Scan for the cell matching the given text and deliver its (x, y) coordinate at center. 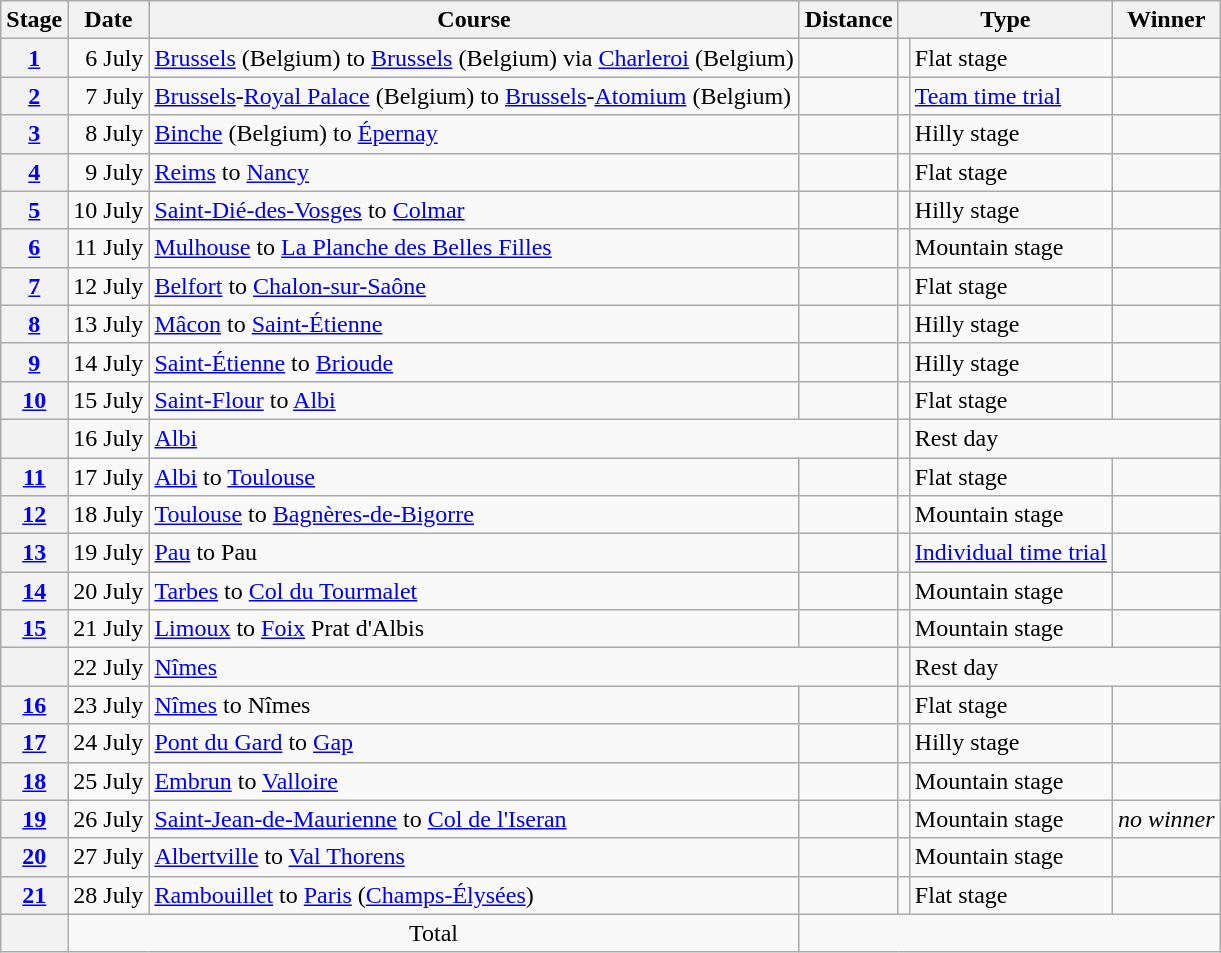
Date (108, 20)
15 (34, 629)
6 (34, 248)
Saint-Flour to Albi (474, 400)
7 (34, 286)
10 (34, 400)
16 (34, 705)
2 (34, 96)
23 July (108, 705)
Albi (524, 438)
Pont du Gard to Gap (474, 743)
Reims to Nancy (474, 172)
Saint-Dié-des-Vosges to Colmar (474, 210)
14 July (108, 362)
27 July (108, 857)
8 July (108, 134)
10 July (108, 210)
Team time trial (1010, 96)
Type (1005, 20)
Mâcon to Saint-Étienne (474, 324)
Brussels-Royal Palace (Belgium) to Brussels-Atomium (Belgium) (474, 96)
Limoux to Foix Prat d'Albis (474, 629)
Nîmes to Nîmes (474, 705)
16 July (108, 438)
Binche (Belgium) to Épernay (474, 134)
Embrun to Valloire (474, 781)
Belfort to Chalon-sur-Saône (474, 286)
22 July (108, 667)
Albertville to Val Thorens (474, 857)
no winner (1166, 819)
Brussels (Belgium) to Brussels (Belgium) via Charleroi (Belgium) (474, 58)
Individual time trial (1010, 553)
Mulhouse to La Planche des Belles Filles (474, 248)
Pau to Pau (474, 553)
Course (474, 20)
3 (34, 134)
Albi to Toulouse (474, 477)
Distance (848, 20)
21 (34, 895)
Nîmes (524, 667)
Total (434, 933)
12 (34, 515)
20 (34, 857)
Tarbes to Col du Tourmalet (474, 591)
14 (34, 591)
18 (34, 781)
Saint-Jean-de-Maurienne to Col de l'Iseran (474, 819)
13 (34, 553)
Rambouillet to Paris (Champs-Élysées) (474, 895)
8 (34, 324)
25 July (108, 781)
6 July (108, 58)
26 July (108, 819)
19 (34, 819)
13 July (108, 324)
Winner (1166, 20)
1 (34, 58)
18 July (108, 515)
9 July (108, 172)
19 July (108, 553)
24 July (108, 743)
11 (34, 477)
11 July (108, 248)
21 July (108, 629)
17 (34, 743)
5 (34, 210)
Stage (34, 20)
7 July (108, 96)
4 (34, 172)
15 July (108, 400)
20 July (108, 591)
12 July (108, 286)
Toulouse to Bagnères-de-Bigorre (474, 515)
Saint-Étienne to Brioude (474, 362)
28 July (108, 895)
9 (34, 362)
17 July (108, 477)
